Extract the (X, Y) coordinate from the center of the cell holding the provided text.  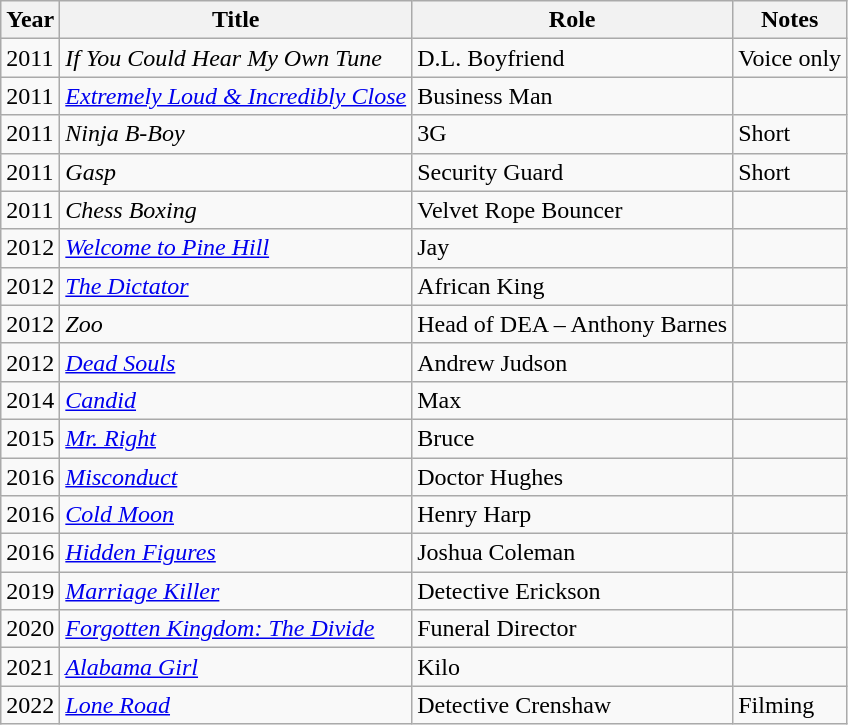
Year (30, 20)
African King (572, 286)
The Dictator (236, 286)
If You Could Hear My Own Tune (236, 58)
Alabama Girl (236, 667)
2019 (30, 591)
Forgotten Kingdom: The Divide (236, 629)
Misconduct (236, 477)
Andrew Judson (572, 362)
Welcome to Pine Hill (236, 248)
Security Guard (572, 172)
2020 (30, 629)
Jay (572, 248)
Joshua Coleman (572, 553)
Hidden Figures (236, 553)
Filming (790, 705)
Ninja B-Boy (236, 134)
Head of DEA – Anthony Barnes (572, 324)
Kilo (572, 667)
Dead Souls (236, 362)
Detective Erickson (572, 591)
2015 (30, 438)
Gasp (236, 172)
Doctor Hughes (572, 477)
Candid (236, 400)
Max (572, 400)
Bruce (572, 438)
2021 (30, 667)
Lone Road (236, 705)
Title (236, 20)
Cold Moon (236, 515)
2014 (30, 400)
Chess Boxing (236, 210)
Marriage Killer (236, 591)
Detective Crenshaw (572, 705)
Role (572, 20)
Funeral Director (572, 629)
Business Man (572, 96)
Notes (790, 20)
Mr. Right (236, 438)
Zoo (236, 324)
2022 (30, 705)
D.L. Boyfriend (572, 58)
Henry Harp (572, 515)
3G (572, 134)
Extremely Loud & Incredibly Close (236, 96)
Voice only (790, 58)
Velvet Rope Bouncer (572, 210)
